Locate the cell with the specified text and output its [X, Y] center coordinate. 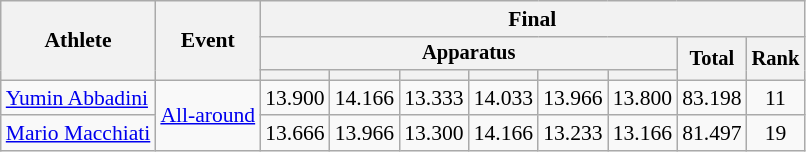
11 [776, 98]
Yumin Abbadini [78, 98]
Total [712, 58]
All-around [208, 116]
13.333 [434, 98]
13.666 [294, 134]
Event [208, 40]
13.300 [434, 134]
Rank [776, 58]
81.497 [712, 134]
19 [776, 134]
Mario Macchiati [78, 134]
13.233 [572, 134]
83.198 [712, 98]
Apparatus [468, 54]
Final [532, 19]
13.166 [642, 134]
13.900 [294, 98]
Athlete [78, 40]
13.800 [642, 98]
14.033 [504, 98]
